Pinpoint the cell where the given text exists, returning its [x, y] midpoint coordinate. 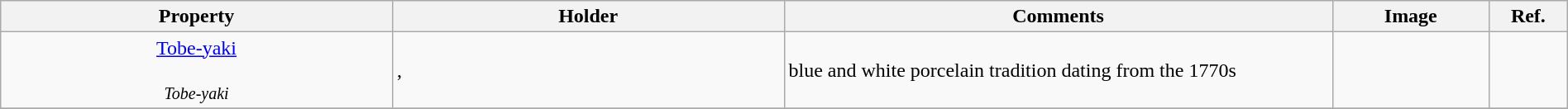
, [588, 70]
Comments [1059, 17]
Image [1411, 17]
Property [197, 17]
Ref. [1528, 17]
Tobe-yakiTobe-yaki [197, 70]
Holder [588, 17]
blue and white porcelain tradition dating from the 1770s [1059, 70]
